Find where the given text appears and provide that cell's center as [x, y] coordinate. 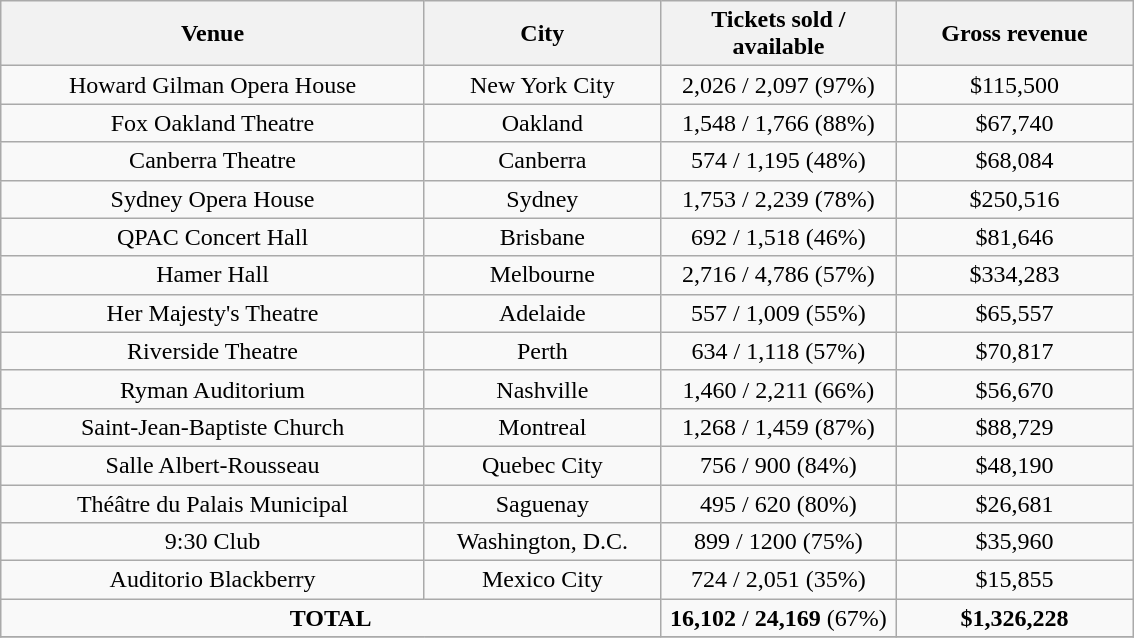
Riverside Theatre [213, 351]
City [542, 34]
1,268 / 1,459 (87%) [778, 427]
$1,326,228 [1014, 618]
Ryman Auditorium [213, 389]
Tickets sold / available [778, 34]
9:30 Club [213, 542]
$65,557 [1014, 313]
QPAC Concert Hall [213, 237]
TOTAL [331, 618]
$334,283 [1014, 275]
1,753 / 2,239 (78%) [778, 199]
Saguenay [542, 503]
Mexico City [542, 580]
$250,516 [1014, 199]
$81,646 [1014, 237]
Perth [542, 351]
634 / 1,118 (57%) [778, 351]
16,102 / 24,169 (67%) [778, 618]
Brisbane [542, 237]
Théâtre du Palais Municipal [213, 503]
Venue [213, 34]
692 / 1,518 (46%) [778, 237]
Saint-Jean-Baptiste Church [213, 427]
Melbourne [542, 275]
Sydney Opera House [213, 199]
Fox Oakland Theatre [213, 123]
$56,670 [1014, 389]
$115,500 [1014, 85]
Oakland [542, 123]
Canberra Theatre [213, 161]
$68,084 [1014, 161]
Adelaide [542, 313]
2,716 / 4,786 (57%) [778, 275]
724 / 2,051 (35%) [778, 580]
Quebec City [542, 465]
Auditorio Blackberry [213, 580]
1,460 / 2,211 (66%) [778, 389]
Her Majesty's Theatre [213, 313]
557 / 1,009 (55%) [778, 313]
$67,740 [1014, 123]
New York City [542, 85]
Howard Gilman Opera House [213, 85]
Washington, D.C. [542, 542]
Nashville [542, 389]
Sydney [542, 199]
Montreal [542, 427]
495 / 620 (80%) [778, 503]
574 / 1,195 (48%) [778, 161]
1,548 / 1,766 (88%) [778, 123]
756 / 900 (84%) [778, 465]
899 / 1200 (75%) [778, 542]
2,026 / 2,097 (97%) [778, 85]
Salle Albert-Rousseau [213, 465]
$70,817 [1014, 351]
$48,190 [1014, 465]
$88,729 [1014, 427]
Canberra [542, 161]
$35,960 [1014, 542]
$15,855 [1014, 580]
Gross revenue [1014, 34]
Hamer Hall [213, 275]
$26,681 [1014, 503]
